From the cell containing the given text, extract its center point as [X, Y] coordinate. 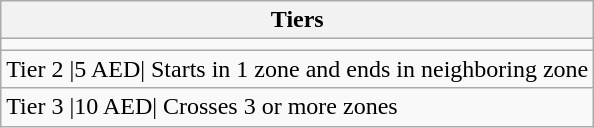
Tiers [298, 20]
Tier 3 |10 AED| Crosses 3 or more zones [298, 107]
Tier 2 |5 AED| Starts in 1 zone and ends in neighboring zone [298, 69]
